Return the [x, y] coordinate for the center point of the cell that contains the specified text.  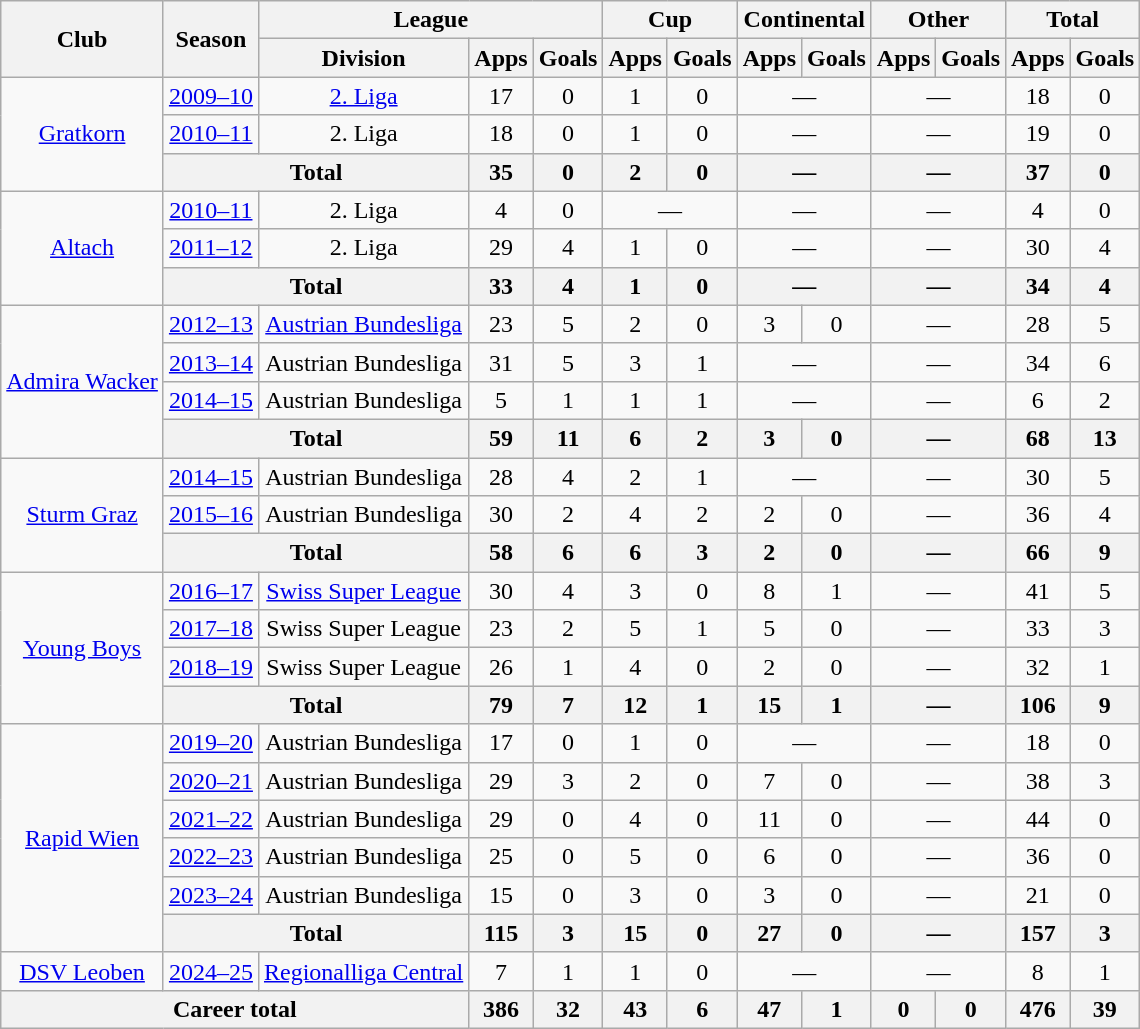
2020–21 [210, 781]
Rapid Wien [82, 838]
68 [1038, 438]
2019–20 [210, 743]
Continental [804, 20]
2012–13 [210, 324]
157 [1038, 933]
59 [501, 438]
2009–10 [210, 96]
19 [1038, 134]
66 [1038, 553]
Other [938, 20]
476 [1038, 1009]
2011–12 [210, 248]
37 [1038, 172]
47 [769, 1009]
Young Boys [82, 648]
Club [82, 39]
106 [1038, 705]
2022–23 [210, 857]
12 [635, 705]
41 [1038, 591]
League [430, 20]
2024–25 [210, 971]
35 [501, 172]
Sturm Graz [82, 515]
21 [1038, 895]
39 [1105, 1009]
2021–22 [210, 819]
79 [501, 705]
25 [501, 857]
Division [363, 58]
2017–18 [210, 629]
Altach [82, 248]
386 [501, 1009]
43 [635, 1009]
44 [1038, 819]
13 [1105, 438]
Season [210, 39]
2018–19 [210, 667]
38 [1038, 781]
Regionalliga Central [363, 971]
27 [769, 933]
DSV Leoben [82, 971]
Cup [670, 20]
Career total [235, 1009]
2016–17 [210, 591]
Gratkorn [82, 134]
Admira Wacker [82, 381]
26 [501, 667]
2023–24 [210, 895]
31 [501, 362]
58 [501, 553]
2013–14 [210, 362]
2015–16 [210, 515]
115 [501, 933]
